Extract the (x, y) coordinate from the center of the cell holding the provided text.  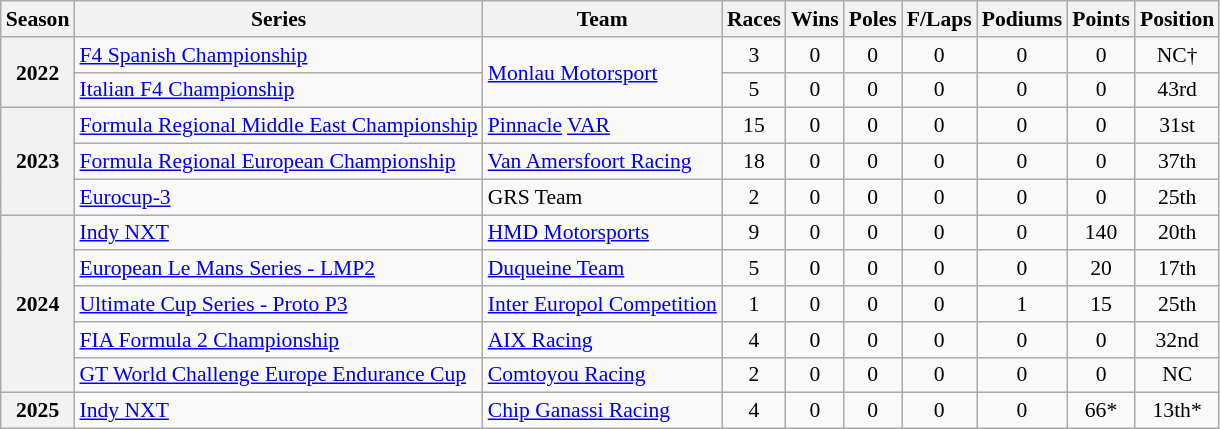
2023 (38, 162)
3 (754, 55)
NC (1177, 375)
2024 (38, 304)
Pinnacle VAR (602, 126)
Points (1101, 19)
Team (602, 19)
2022 (38, 72)
European Le Mans Series - LMP2 (278, 269)
F/Laps (940, 19)
20 (1101, 269)
NC† (1177, 55)
13th* (1177, 411)
Comtoyou Racing (602, 375)
Series (278, 19)
Season (38, 19)
GT World Challenge Europe Endurance Cup (278, 375)
AIX Racing (602, 340)
43rd (1177, 90)
Wins (815, 19)
Races (754, 19)
Van Amersfoort Racing (602, 162)
GRS Team (602, 197)
Podiums (1022, 19)
Formula Regional European Championship (278, 162)
140 (1101, 233)
Poles (873, 19)
Chip Ganassi Racing (602, 411)
Ultimate Cup Series - Proto P3 (278, 304)
Eurocup-3 (278, 197)
31st (1177, 126)
FIA Formula 2 Championship (278, 340)
9 (754, 233)
20th (1177, 233)
32nd (1177, 340)
Inter Europol Competition (602, 304)
2025 (38, 411)
Duqueine Team (602, 269)
Position (1177, 19)
HMD Motorsports (602, 233)
18 (754, 162)
17th (1177, 269)
Italian F4 Championship (278, 90)
F4 Spanish Championship (278, 55)
Monlau Motorsport (602, 72)
66* (1101, 411)
37th (1177, 162)
Formula Regional Middle East Championship (278, 126)
